Identify which cell holds the provided text, then report its (x, y) central coordinate. 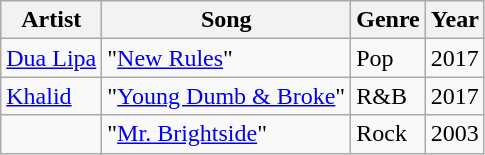
Khalid (52, 96)
Dua Lipa (52, 58)
"Young Dumb & Broke" (226, 96)
Genre (388, 20)
Year (454, 20)
"New Rules" (226, 58)
Pop (388, 58)
Artist (52, 20)
R&B (388, 96)
"Mr. Brightside" (226, 134)
Song (226, 20)
Rock (388, 134)
2003 (454, 134)
